Capture the cell that displays the provided text and extract its (x, y) central coordinate. 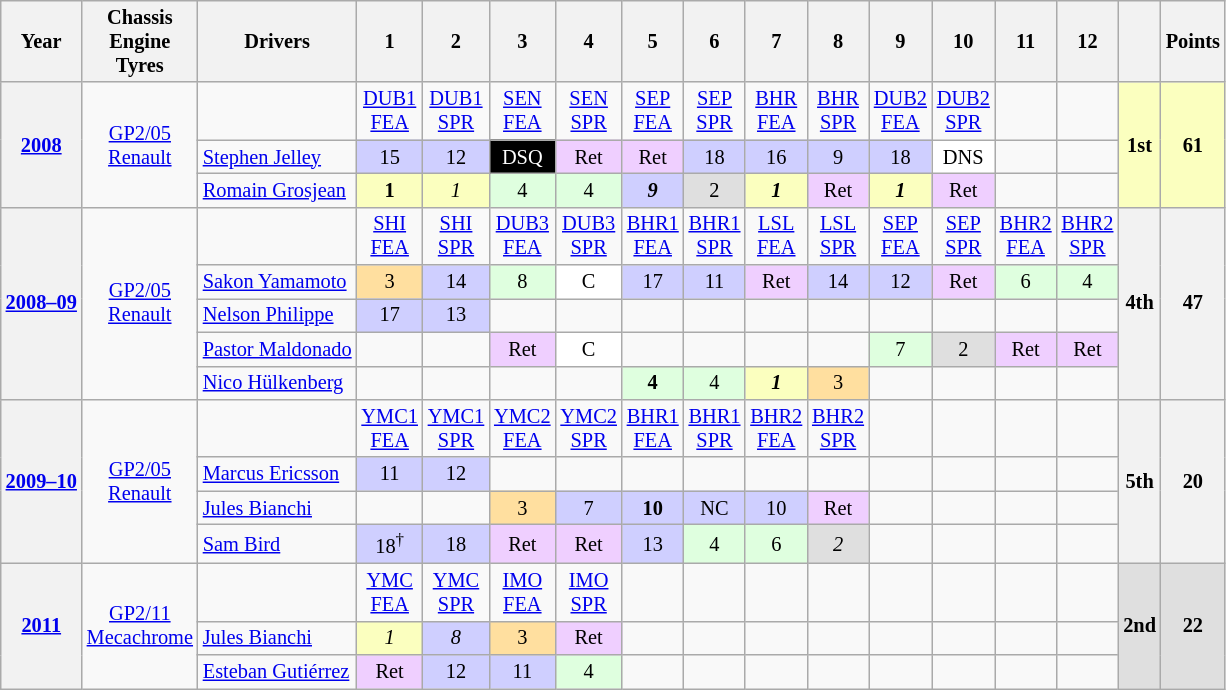
SENFEA (522, 111)
2008–09 (42, 303)
DUB2FEA (900, 111)
YMC2SPR (588, 428)
NC (715, 508)
BHRSPR (838, 111)
2011 (42, 626)
Year (42, 41)
5th (1140, 481)
Romain Grosjean (278, 190)
15 (389, 157)
Drivers (278, 41)
GP2/11Mecachrome (140, 626)
2009–10 (42, 481)
1st (1140, 144)
ChassisEngineTyres (140, 41)
DUB2SPR (964, 111)
SHISPR (456, 236)
YMC1FEA (389, 428)
SENSPR (588, 111)
Pastor Maldonado (278, 349)
DNS (964, 157)
Nelson Philippe (278, 315)
YMC1SPR (456, 428)
Sam Bird (278, 544)
5 (653, 41)
YMCFEA (389, 592)
LSLSPR (838, 236)
Esteban Gutiérrez (278, 671)
Points (1193, 41)
Marcus Ericsson (278, 474)
2nd (1140, 626)
IMOSPR (588, 592)
YMC2FEA (522, 428)
Nico Hülkenberg (278, 383)
IMOFEA (522, 592)
BHRFEA (776, 111)
18† (389, 544)
DSQ (522, 157)
LSLFEA (776, 236)
22 (1193, 626)
Stephen Jelley (278, 157)
16 (776, 157)
47 (1193, 303)
61 (1193, 144)
SHIFEA (389, 236)
DUB3FEA (522, 236)
DUB1SPR (456, 111)
Sakon Yamamoto (278, 282)
2008 (42, 144)
DUB3SPR (588, 236)
4th (1140, 303)
DUB1FEA (389, 111)
20 (1193, 481)
YMCSPR (456, 592)
